Identify which cell holds the provided text, then report its [X, Y] central coordinate. 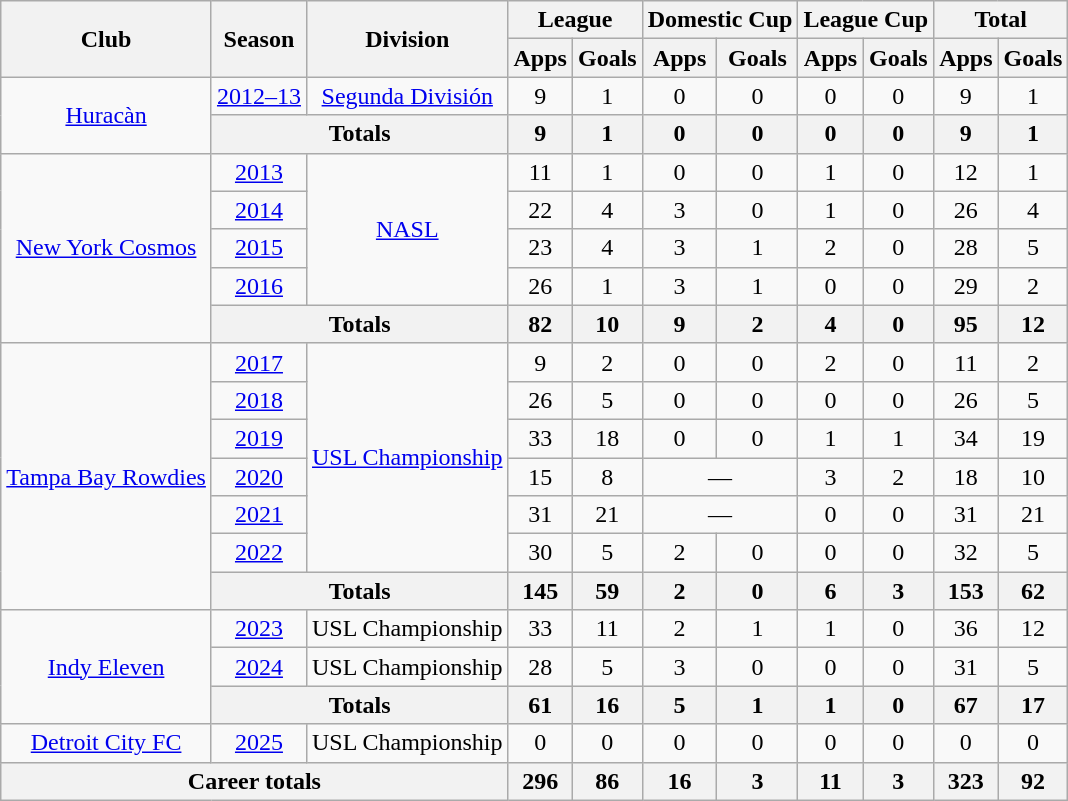
15 [540, 477]
17 [1033, 705]
82 [540, 324]
League [575, 20]
2015 [258, 248]
League Cup [866, 20]
59 [607, 591]
32 [966, 553]
62 [1033, 591]
61 [540, 705]
323 [966, 781]
Huracàn [106, 115]
Detroit City FC [106, 743]
296 [540, 781]
19 [1033, 438]
Tampa Bay Rowdies [106, 476]
2023 [258, 629]
153 [966, 591]
Indy Eleven [106, 667]
2024 [258, 667]
30 [540, 553]
2020 [258, 477]
67 [966, 705]
2018 [258, 400]
22 [540, 210]
Division [407, 39]
Segunda División [407, 96]
2017 [258, 362]
95 [966, 324]
29 [966, 286]
NASL [407, 229]
8 [607, 477]
Career totals [254, 781]
Club [106, 39]
2012–13 [258, 96]
Domestic Cup [720, 20]
2013 [258, 172]
6 [830, 591]
23 [540, 248]
34 [966, 438]
Total [1001, 20]
2019 [258, 438]
2014 [258, 210]
92 [1033, 781]
86 [607, 781]
2016 [258, 286]
New York Cosmos [106, 248]
2025 [258, 743]
2022 [258, 553]
Season [258, 39]
145 [540, 591]
36 [966, 629]
2021 [258, 515]
